Find where the given text appears and provide that cell's center as [X, Y] coordinate. 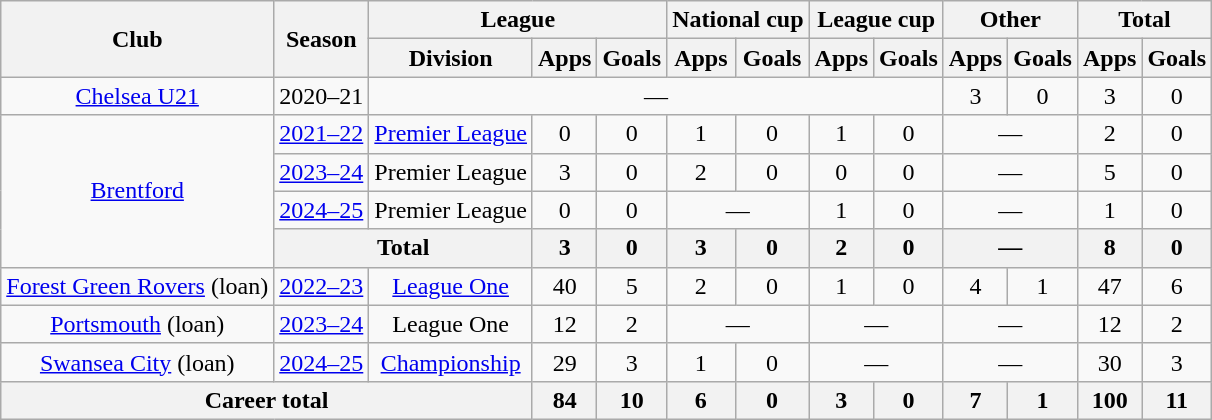
Club [138, 39]
2020–21 [322, 96]
84 [564, 400]
Season [322, 39]
Portsmouth (loan) [138, 324]
2021–22 [322, 134]
Division [451, 58]
Championship [451, 362]
100 [1109, 400]
Forest Green Rovers (loan) [138, 286]
10 [632, 400]
40 [564, 286]
Career total [267, 400]
Swansea City (loan) [138, 362]
League [518, 20]
2022–23 [322, 286]
30 [1109, 362]
29 [564, 362]
Other [1010, 20]
Chelsea U21 [138, 96]
League cup [876, 20]
4 [975, 286]
11 [1177, 400]
National cup [738, 20]
7 [975, 400]
47 [1109, 286]
8 [1109, 248]
Brentford [138, 191]
